Provide the (x, y) coordinate of the cell's center where the given text is located.  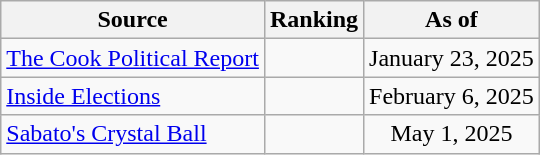
The Cook Political Report (133, 58)
February 6, 2025 (452, 96)
Inside Elections (133, 96)
Sabato's Crystal Ball (133, 134)
May 1, 2025 (452, 134)
As of (452, 20)
January 23, 2025 (452, 58)
Source (133, 20)
Ranking (314, 20)
